Identify which cell holds the provided text, then report its [x, y] central coordinate. 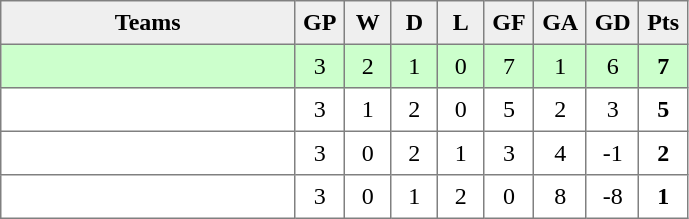
D [414, 23]
L [461, 23]
GF [509, 23]
Pts [663, 23]
4 [560, 153]
-1 [612, 153]
GA [560, 23]
GD [612, 23]
8 [560, 197]
Teams [148, 23]
W [368, 23]
GP [320, 23]
-8 [612, 197]
6 [612, 66]
